Pinpoint the cell where the given text exists, returning its (x, y) midpoint coordinate. 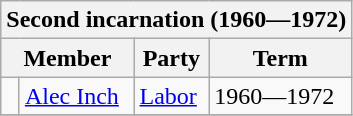
1960—1972 (280, 96)
Labor (172, 96)
Alec Inch (76, 96)
Party (172, 58)
Term (280, 58)
Second incarnation (1960—1972) (176, 20)
Member (68, 58)
